Return (x, y) of the center of cell containing provided text 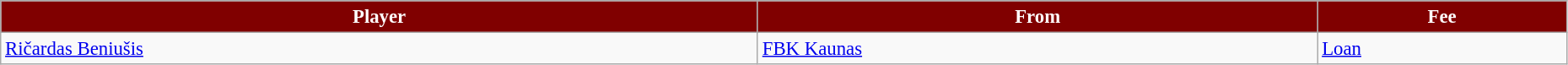
Loan (1442, 49)
Player (380, 17)
From (1037, 17)
Ričardas Beniušis (380, 49)
FBK Kaunas (1037, 49)
Fee (1442, 17)
